Determine the [X, Y] coordinate at the center of the cell enclosing the given text.  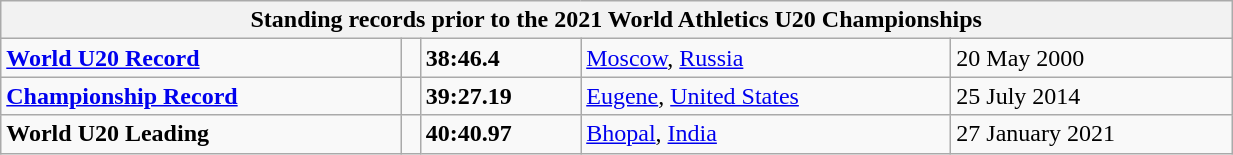
Championship Record [202, 96]
38:46.4 [500, 58]
Standing records prior to the 2021 World Athletics U20 Championships [616, 20]
25 July 2014 [1092, 96]
World U20 Record [202, 58]
40:40.97 [500, 134]
World U20 Leading [202, 134]
39:27.19 [500, 96]
Bhopal, India [766, 134]
Eugene, United States [766, 96]
27 January 2021 [1092, 134]
Moscow, Russia [766, 58]
20 May 2000 [1092, 58]
